Locate the cell with the specified text and output its (X, Y) center coordinate. 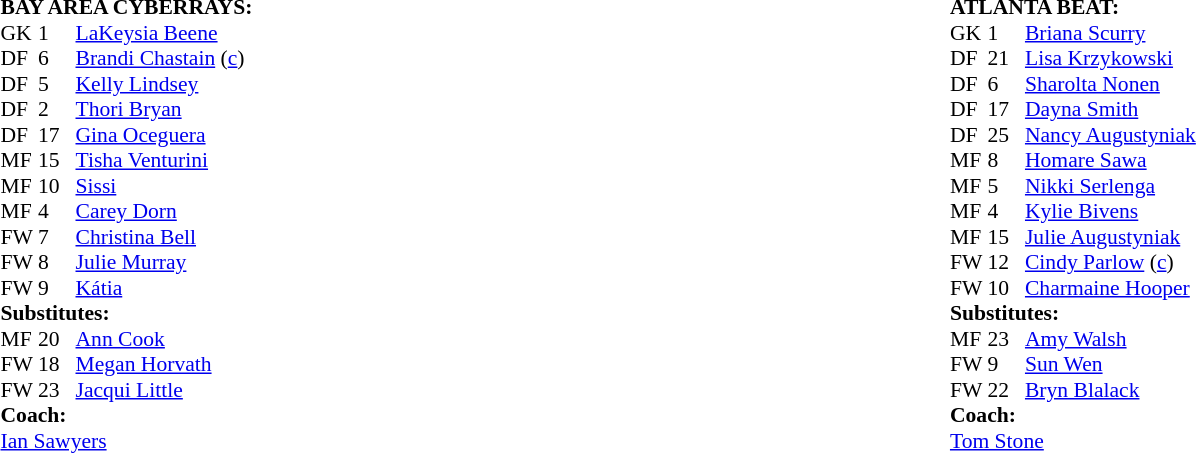
Nancy Augustyniak (1110, 135)
Megan Horvath (164, 365)
Julie Murray (164, 263)
22 (1006, 390)
Tisha Venturini (164, 161)
7 (57, 237)
Bryn Blalack (1110, 390)
Jacqui Little (164, 390)
Lisa Krzykowski (1110, 59)
Nikki Serlenga (1110, 186)
Gina Oceguera (164, 135)
Charmaine Hooper (1110, 288)
Cindy Parlow (c) (1110, 263)
Sun Wen (1110, 365)
Dayna Smith (1110, 109)
Briana Scurry (1110, 33)
Christina Bell (164, 237)
Julie Augustyniak (1110, 237)
12 (1006, 263)
18 (57, 365)
Kátia (164, 288)
21 (1006, 59)
Sharolta Nonen (1110, 84)
2 (57, 109)
Ann Cook (164, 339)
Kylie Bivens (1110, 211)
Thori Bryan (164, 109)
Kelly Lindsey (164, 84)
20 (57, 339)
Homare Sawa (1110, 161)
Brandi Chastain (c) (164, 59)
Amy Walsh (1110, 339)
Carey Dorn (164, 211)
Sissi (164, 186)
25 (1006, 135)
LaKeysia Beene (164, 33)
